Detect which cell encompasses the target text, then output its [X, Y] center coordinate. 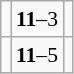
11–5 [37, 55]
11–3 [37, 19]
